Capture the cell that displays the provided text and extract its [X, Y] central coordinate. 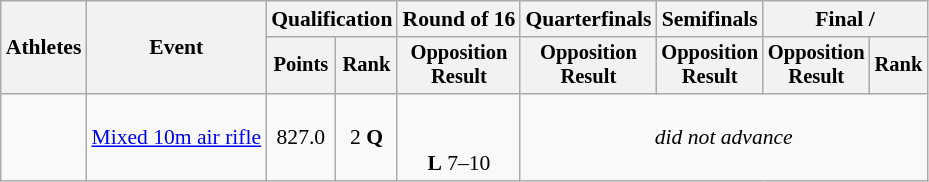
Event [176, 48]
did not advance [724, 138]
L 7–10 [458, 138]
Mixed 10m air rifle [176, 138]
Round of 16 [458, 19]
827.0 [300, 138]
Quarterfinals [588, 19]
Qualification [332, 19]
Final / [845, 19]
Athletes [44, 48]
Points [300, 66]
2 Q [367, 138]
Semifinals [710, 19]
